Scan for the cell matching the given text and deliver its (x, y) coordinate at center. 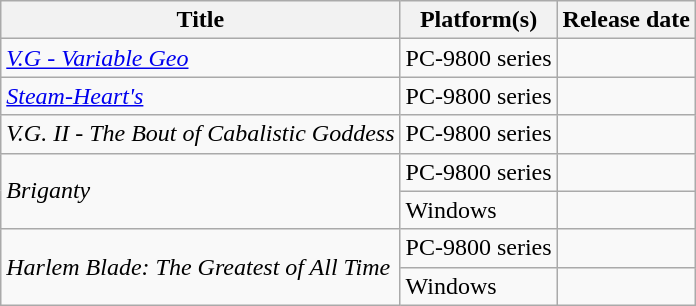
Steam-Heart's (200, 96)
Harlem Blade: The Greatest of All Time (200, 267)
Release date (626, 20)
Briganty (200, 191)
V.G - Variable Geo (200, 58)
V.G. II - The Bout of Cabalistic Goddess (200, 134)
Title (200, 20)
Platform(s) (478, 20)
